Detect which cell encompasses the target text, then output its (x, y) center coordinate. 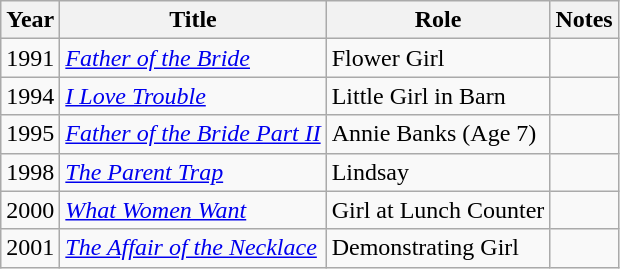
2001 (30, 248)
Annie Banks (Age 7) (438, 134)
I Love Trouble (193, 96)
1994 (30, 96)
Role (438, 20)
1998 (30, 172)
Flower Girl (438, 58)
What Women Want (193, 210)
Title (193, 20)
2000 (30, 210)
1991 (30, 58)
The Parent Trap (193, 172)
Father of the Bride (193, 58)
1995 (30, 134)
Father of the Bride Part II (193, 134)
Notes (584, 20)
Little Girl in Barn (438, 96)
Demonstrating Girl (438, 248)
The Affair of the Necklace (193, 248)
Lindsay (438, 172)
Girl at Lunch Counter (438, 210)
Year (30, 20)
